Output the (x, y) coordinate of the center of the cell containing the given text.  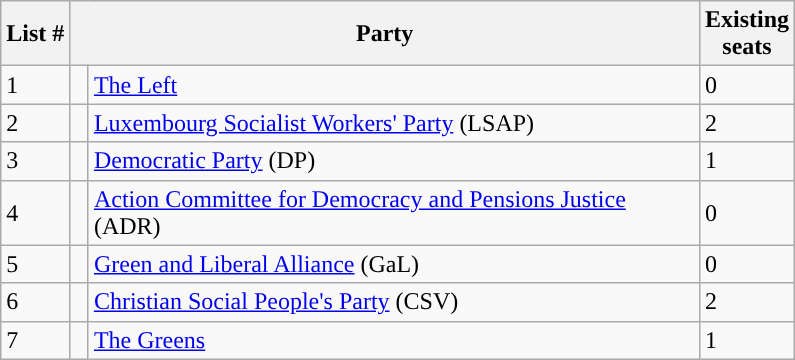
5 (36, 264)
The Left (394, 85)
Existing seats (746, 34)
Christian Social People's Party (CSV) (394, 302)
List # (36, 34)
7 (36, 340)
4 (36, 212)
Action Committee for Democracy and Pensions Justice (ADR) (394, 212)
3 (36, 161)
Luxembourg Socialist Workers' Party (LSAP) (394, 123)
Party (385, 34)
Democratic Party (DP) (394, 161)
6 (36, 302)
Green and Liberal Alliance (GaL) (394, 264)
The Greens (394, 340)
